Provide the (x, y) coordinate of the cell's center where the given text is located.  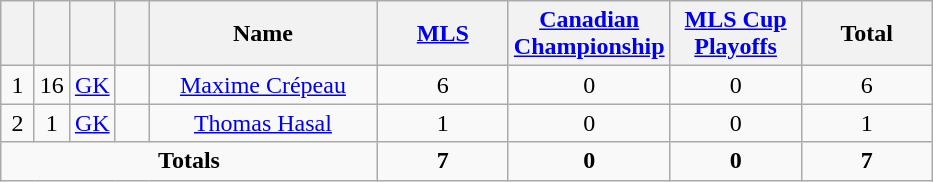
Canadian Championship (589, 34)
MLS Cup Playoffs (736, 34)
Name (264, 34)
Maxime Crépeau (264, 85)
2 (18, 123)
Thomas Hasal (264, 123)
16 (52, 85)
MLS (442, 34)
Totals (189, 161)
Total (866, 34)
